Find where the given text appears and provide that cell's center as [X, Y] coordinate. 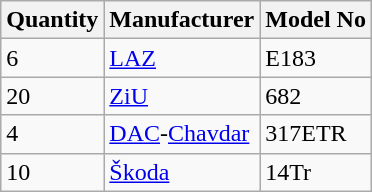
20 [52, 96]
682 [316, 96]
E183 [316, 58]
ZiU [182, 96]
317ETR [316, 134]
LAZ [182, 58]
DAC-Chavdar [182, 134]
Quantity [52, 20]
14Tr [316, 172]
6 [52, 58]
Manufacturer [182, 20]
4 [52, 134]
Model No [316, 20]
10 [52, 172]
Škoda [182, 172]
